Extract the [X, Y] coordinate from the center of the cell holding the provided text.  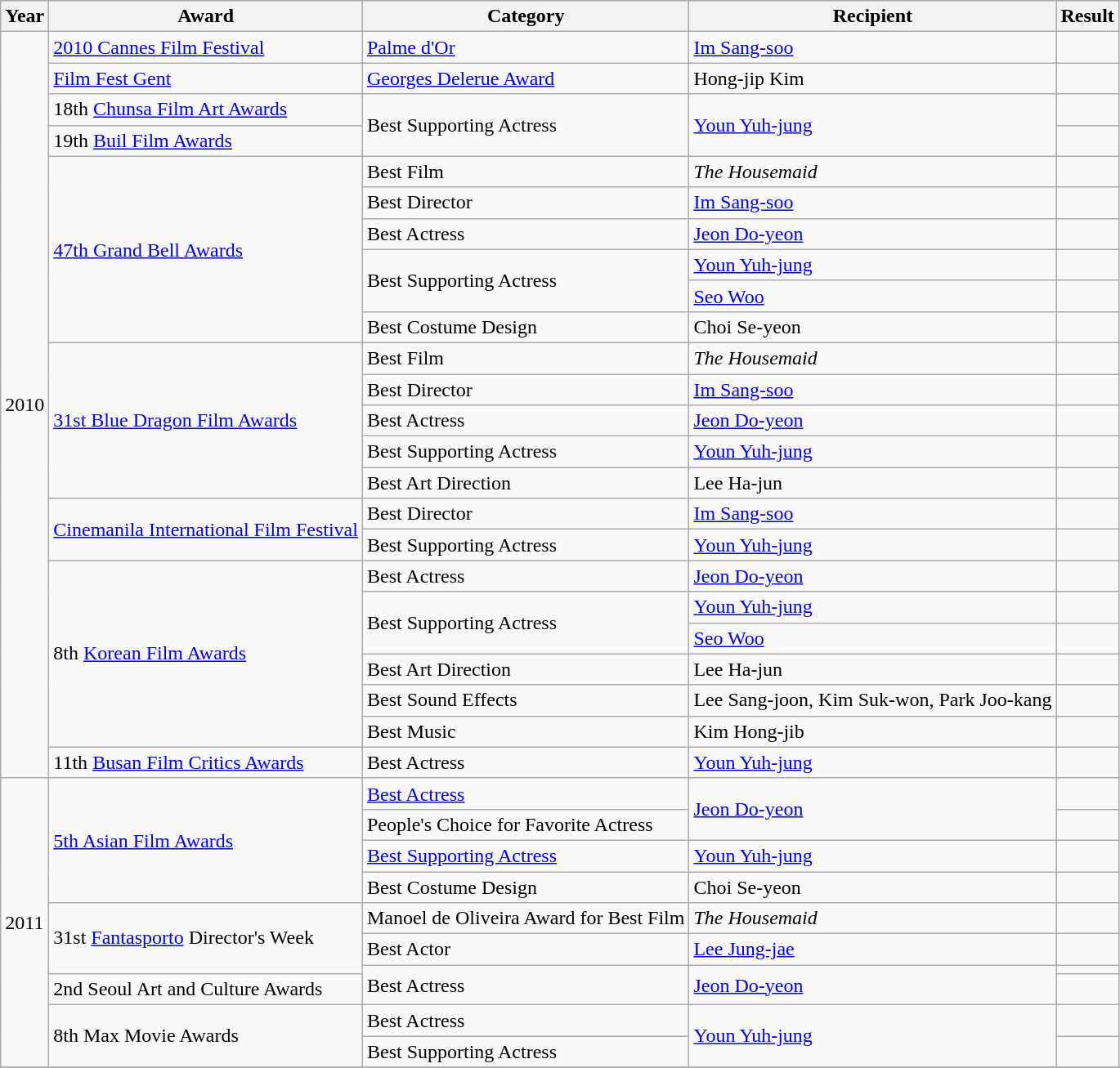
Lee Jung-jae [873, 950]
Lee Sang-joon, Kim Suk-won, Park Joo-kang [873, 700]
19th Buil Film Awards [206, 141]
People's Choice for Favorite Actress [525, 824]
2nd Seoul Art and Culture Awards [206, 990]
Kim Hong-jib [873, 731]
Manoel de Oliveira Award for Best Film [525, 918]
8th Korean Film Awards [206, 654]
Year [25, 16]
31st Fantasporto Director's Week [206, 938]
2010 [25, 405]
Recipient [873, 16]
Award [206, 16]
Best Music [525, 731]
Palme d'Or [525, 47]
31st Blue Dragon Film Awards [206, 420]
Best Sound Effects [525, 700]
Film Fest Gent [206, 78]
Best Actor [525, 950]
11th Busan Film Critics Awards [206, 762]
47th Grand Bell Awards [206, 249]
Cinemanila International Film Festival [206, 530]
18th Chunsa Film Art Awards [206, 109]
Result [1087, 16]
Georges Delerue Award [525, 78]
Hong-jip Kim [873, 78]
8th Max Movie Awards [206, 1036]
2010 Cannes Film Festival [206, 47]
5th Asian Film Awards [206, 840]
2011 [25, 923]
Category [525, 16]
